Capture the cell that displays the provided text and extract its [x, y] central coordinate. 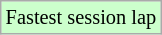
Fastest session lap [81, 17]
